Search for the cell housing the specified text and yield its [X, Y] center coordinate. 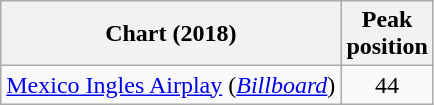
44 [387, 85]
Mexico Ingles Airplay (Billboard) [171, 85]
Peakposition [387, 34]
Chart (2018) [171, 34]
